Return [X, Y] of the center of cell containing provided text 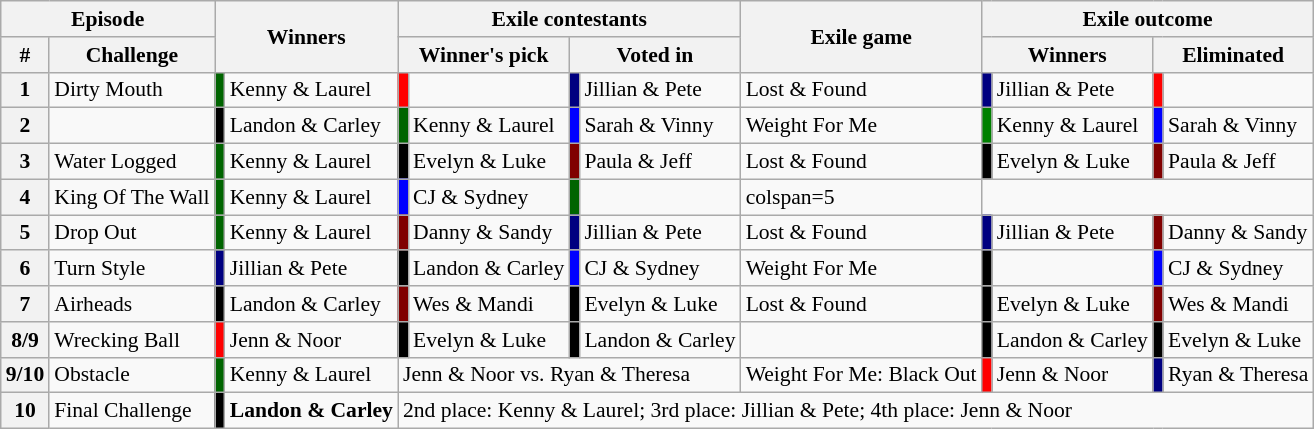
Jenn & Noor vs. Ryan & Theresa [570, 375]
6 [26, 269]
Episode [108, 19]
9/10 [26, 375]
Airheads [132, 304]
8/9 [26, 340]
5 [26, 233]
4 [26, 197]
Wrecking Ball [132, 340]
2nd place: Kenny & Laurel; 3rd place: Jillian & Pete; 4th place: Jenn & Noor [856, 411]
Obstacle [132, 375]
1 [26, 90]
Ryan & Theresa [1238, 375]
Winner's pick [484, 55]
7 [26, 304]
# [26, 55]
Drop Out [132, 233]
Final Challenge [132, 411]
King Of The Wall [132, 197]
Turn Style [132, 269]
3 [26, 162]
Voted in [654, 55]
Dirty Mouth [132, 90]
Eliminated [1233, 55]
Exile outcome [1148, 19]
Exile contestants [570, 19]
Weight For Me: Black Out [862, 375]
Water Logged [132, 162]
colspan=5 [862, 197]
Challenge [132, 55]
2 [26, 126]
Exile game [862, 36]
10 [26, 411]
